Search for the cell housing the specified text and yield its (X, Y) center coordinate. 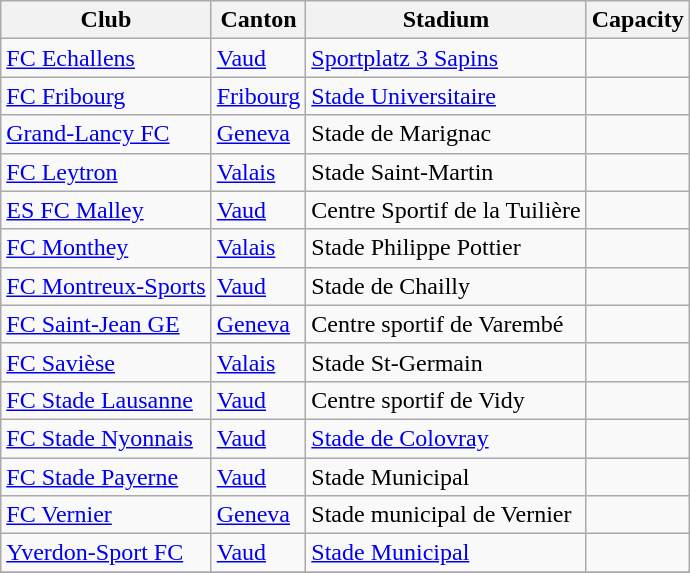
FC Stade Lausanne (106, 400)
Club (106, 20)
FC Montreux-Sports (106, 286)
FC Vernier (106, 515)
Stade Saint-Martin (446, 172)
Centre sportif de Varembé (446, 324)
Stade de Marignac (446, 134)
Stade municipal de Vernier (446, 515)
FC Savièse (106, 362)
Sportplatz 3 Sapins (446, 58)
Stade Philippe Pottier (446, 248)
ES FC Malley (106, 210)
FC Leytron (106, 172)
Fribourg (258, 96)
Canton (258, 20)
Stade de Chailly (446, 286)
Stade Universitaire (446, 96)
FC Fribourg (106, 96)
Stade St-Germain (446, 362)
Stade de Colovray (446, 438)
FC Saint-Jean GE (106, 324)
FC Stade Nyonnais (106, 438)
FC Echallens (106, 58)
Yverdon-Sport FC (106, 553)
Centre sportif de Vidy (446, 400)
FC Monthey (106, 248)
Stadium (446, 20)
FC Stade Payerne (106, 477)
Capacity (638, 20)
Grand-Lancy FC (106, 134)
Centre Sportif de la Tuilière (446, 210)
